Identify which cell holds the provided text, then report its (x, y) central coordinate. 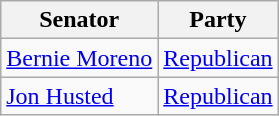
Party (218, 20)
Jon Husted (80, 96)
Senator (80, 20)
Bernie Moreno (80, 58)
